From the cell containing the given text, extract its center point as (x, y) coordinate. 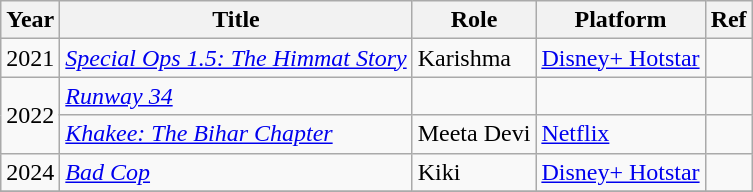
Bad Cop (236, 172)
2021 (30, 58)
Ref (728, 20)
Role (474, 20)
Meeta Devi (474, 134)
Special Ops 1.5: The Himmat Story (236, 58)
Platform (620, 20)
Title (236, 20)
Year (30, 20)
Netflix (620, 134)
2022 (30, 115)
2024 (30, 172)
Kiki (474, 172)
Khakee: The Bihar Chapter (236, 134)
Runway 34 (236, 96)
Karishma (474, 58)
